Capture the cell that displays the provided text and extract its (X, Y) central coordinate. 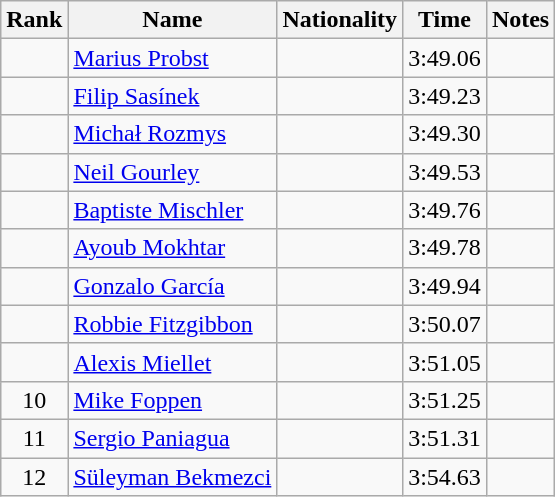
11 (34, 438)
3:51.05 (445, 362)
3:50.07 (445, 324)
Süleyman Bekmezci (172, 477)
Rank (34, 20)
3:49.76 (445, 210)
Mike Foppen (172, 400)
Marius Probst (172, 58)
12 (34, 477)
Nationality (340, 20)
Notes (520, 20)
3:51.25 (445, 400)
10 (34, 400)
Michał Rozmys (172, 134)
Time (445, 20)
Robbie Fitzgibbon (172, 324)
Baptiste Mischler (172, 210)
Ayoub Mokhtar (172, 248)
3:54.63 (445, 477)
3:49.94 (445, 286)
Alexis Miellet (172, 362)
3:49.53 (445, 172)
3:49.06 (445, 58)
3:49.78 (445, 248)
Sergio Paniagua (172, 438)
3:49.23 (445, 96)
Filip Sasínek (172, 96)
Gonzalo García (172, 286)
Neil Gourley (172, 172)
3:51.31 (445, 438)
Name (172, 20)
3:49.30 (445, 134)
